Identify which cell holds the provided text, then report its [x, y] central coordinate. 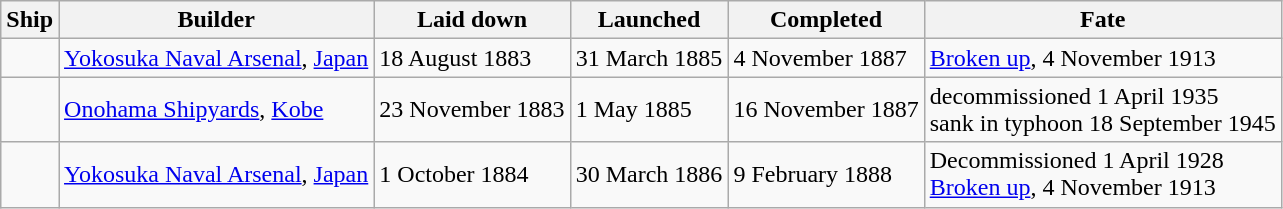
Broken up, 4 November 1913 [1102, 58]
1 October 1884 [472, 174]
Builder [216, 20]
30 March 1886 [649, 174]
4 November 1887 [826, 58]
9 February 1888 [826, 174]
Completed [826, 20]
Launched [649, 20]
Onohama Shipyards, Kobe [216, 110]
Ship [30, 20]
31 March 1885 [649, 58]
Laid down [472, 20]
18 August 1883 [472, 58]
Fate [1102, 20]
23 November 1883 [472, 110]
16 November 1887 [826, 110]
decommissioned 1 April 1935sank in typhoon 18 September 1945 [1102, 110]
1 May 1885 [649, 110]
Decommissioned 1 April 1928Broken up, 4 November 1913 [1102, 174]
